Return the (x, y) coordinate for the center point of the cell that contains the specified text.  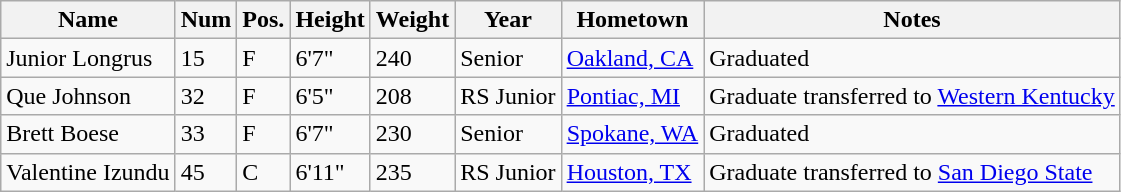
Oakland, CA (632, 58)
Pos. (264, 20)
Graduate transferred to Western Kentucky (912, 96)
208 (412, 96)
Brett Boese (88, 134)
Spokane, WA (632, 134)
Year (508, 20)
235 (412, 172)
Name (88, 20)
6'11" (330, 172)
230 (412, 134)
Graduate transferred to San Diego State (912, 172)
Weight (412, 20)
240 (412, 58)
45 (206, 172)
15 (206, 58)
Junior Longrus (88, 58)
Houston, TX (632, 172)
33 (206, 134)
C (264, 172)
Notes (912, 20)
Pontiac, MI (632, 96)
Valentine Izundu (88, 172)
Hometown (632, 20)
6'5" (330, 96)
Que Johnson (88, 96)
Height (330, 20)
32 (206, 96)
Num (206, 20)
